Detect which cell encompasses the target text, then output its [x, y] center coordinate. 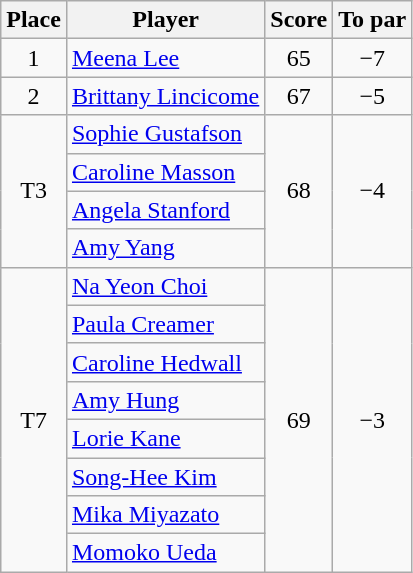
69 [299, 419]
To par [372, 20]
T3 [34, 191]
Paula Creamer [165, 324]
Caroline Hedwall [165, 362]
67 [299, 96]
Meena Lee [165, 58]
Mika Miyazato [165, 515]
65 [299, 58]
−5 [372, 96]
Amy Hung [165, 400]
Angela Stanford [165, 210]
Score [299, 20]
Song-Hee Kim [165, 477]
1 [34, 58]
Momoko Ueda [165, 553]
Amy Yang [165, 248]
68 [299, 191]
−3 [372, 419]
2 [34, 96]
Place [34, 20]
Brittany Lincicome [165, 96]
Player [165, 20]
−4 [372, 191]
Caroline Masson [165, 172]
T7 [34, 419]
Sophie Gustafson [165, 134]
−7 [372, 58]
Na Yeon Choi [165, 286]
Lorie Kane [165, 438]
